Locate the cell with the specified text and output its (x, y) center coordinate. 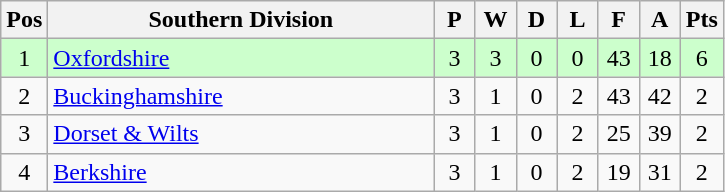
F (618, 20)
Oxfordshire (241, 58)
Dorset & Wilts (241, 134)
Pos (24, 20)
31 (660, 172)
Buckinghamshire (241, 96)
39 (660, 134)
4 (24, 172)
P (454, 20)
25 (618, 134)
L (578, 20)
A (660, 20)
18 (660, 58)
Berkshire (241, 172)
Southern Division (241, 20)
D (536, 20)
42 (660, 96)
19 (618, 172)
W (496, 20)
Pts (702, 20)
6 (702, 58)
